Output the (X, Y) coordinate of the center of the cell containing the given text.  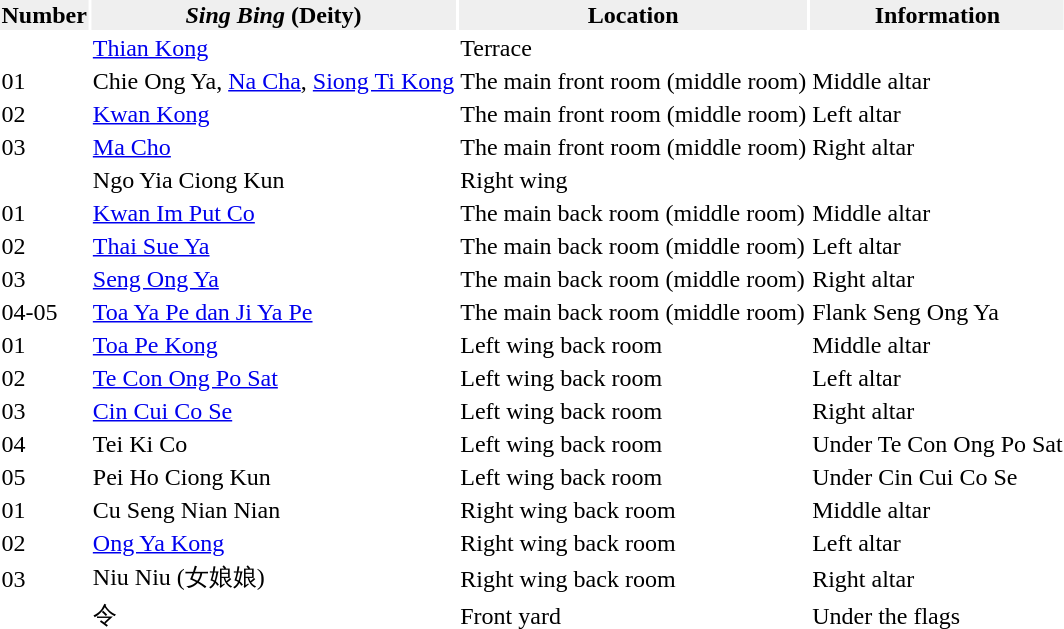
Thai Sue Ya (273, 246)
Number (44, 15)
Te Con Ong Po Sat (273, 378)
04 (44, 444)
Cu Seng Nian Nian (273, 510)
Sing Bing (Deity) (273, 15)
Ong Ya Kong (273, 543)
Niu Niu (女娘娘) (273, 578)
Kwan Kong (273, 114)
Cin Cui Co Se (273, 411)
Toa Pe Kong (273, 345)
Location (634, 15)
Thian Kong (273, 48)
Terrace (634, 48)
05 (44, 477)
Tei Ki Co (273, 444)
Ngo Yia Ciong Kun (273, 180)
Kwan Im Put Co (273, 213)
Toa Ya Pe dan Ji Ya Pe (273, 312)
Right wing (634, 180)
Chie Ong Ya, Na Cha, Siong Ti Kong (273, 81)
Pei Ho Ciong Kun (273, 477)
Seng Ong Ya (273, 279)
04-05 (44, 312)
Ma Cho (273, 147)
